Extract the (X, Y) coordinate from the center of the cell holding the provided text.  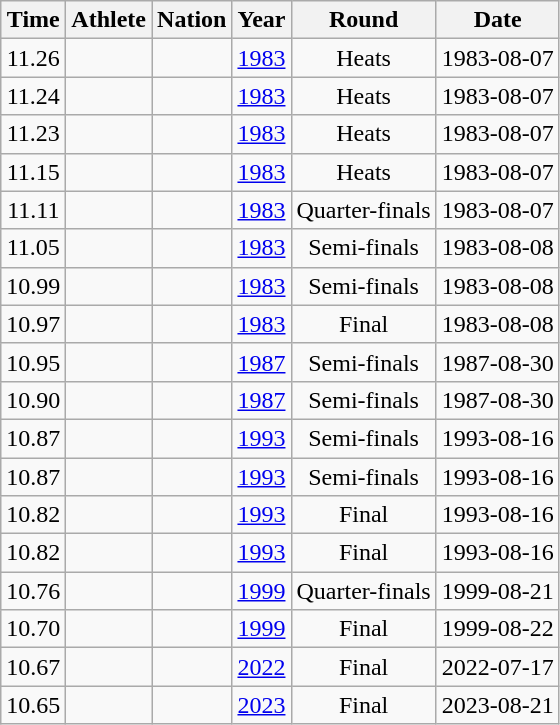
10.97 (34, 324)
2023-08-21 (498, 705)
1999-08-21 (498, 591)
10.70 (34, 629)
Time (34, 20)
10.65 (34, 705)
10.90 (34, 400)
Year (262, 20)
11.24 (34, 96)
2022-07-17 (498, 667)
11.26 (34, 58)
11.05 (34, 248)
11.15 (34, 172)
11.23 (34, 134)
1999-08-22 (498, 629)
10.76 (34, 591)
Nation (192, 20)
Athlete (109, 20)
11.11 (34, 210)
Date (498, 20)
2023 (262, 705)
10.99 (34, 286)
10.95 (34, 362)
2022 (262, 667)
Round (364, 20)
10.67 (34, 667)
